Provide the (X, Y) coordinate of the cell's center where the given text is located.  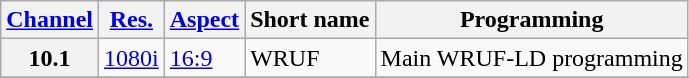
Res. (132, 20)
Main WRUF-LD programming (532, 58)
16:9 (204, 58)
Channel (50, 20)
Programming (532, 20)
1080i (132, 58)
10.1 (50, 58)
WRUF (310, 58)
Short name (310, 20)
Aspect (204, 20)
